From the cell containing the given text, extract its center point as (X, Y) coordinate. 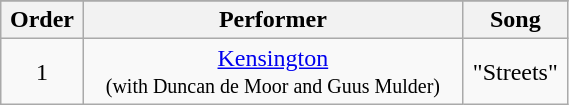
Song (516, 20)
1 (42, 72)
"Streets" (516, 72)
Kensington (with Duncan de Moor and Guus Mulder) (272, 72)
Performer (272, 20)
Order (42, 20)
